From the cell containing the given text, extract its center point as [X, Y] coordinate. 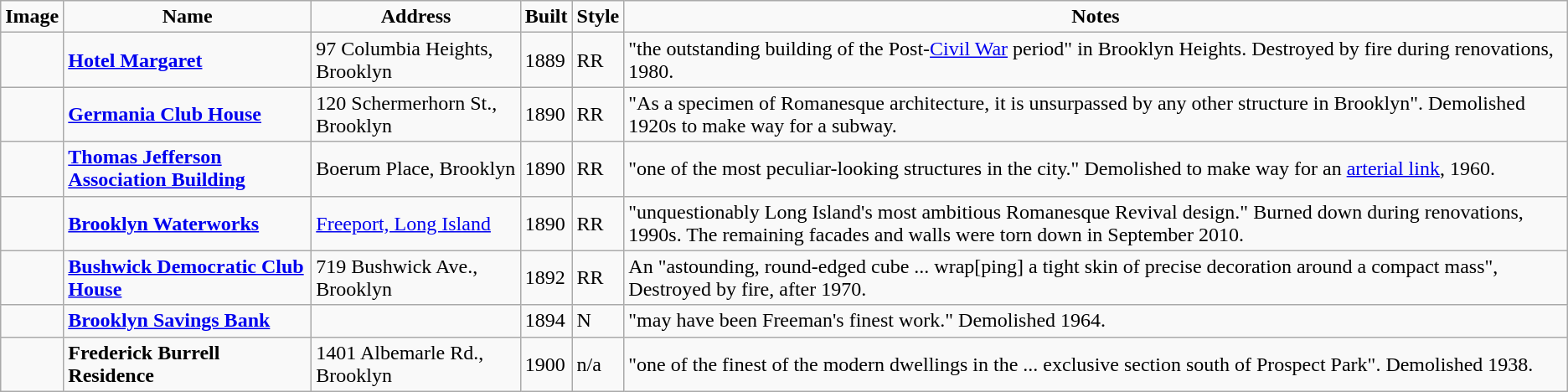
Germania Club House [188, 114]
Address [416, 17]
Image [32, 17]
1900 [546, 364]
Name [188, 17]
"the outstanding building of the Post-Civil War period" in Brooklyn Heights. Destroyed by fire during renovations, 1980. [1096, 60]
"may have been Freeman's finest work." Demolished 1964. [1096, 321]
120 Schermerhorn St., Brooklyn [416, 114]
Notes [1096, 17]
1894 [546, 321]
719 Bushwick Ave., Brooklyn [416, 278]
Style [598, 17]
N [598, 321]
1889 [546, 60]
"As a specimen of Romanesque architecture, it is unsurpassed by any other structure in Brooklyn". Demolished 1920s to make way for a subway. [1096, 114]
Hotel Margaret [188, 60]
Boerum Place, Brooklyn [416, 169]
Brooklyn Waterworks [188, 223]
Freeport, Long Island [416, 223]
n/a [598, 364]
Frederick Burrell Residence [188, 364]
1401 Albemarle Rd., Brooklyn [416, 364]
Thomas Jefferson Association Building [188, 169]
"one of the finest of the modern dwellings in the ... exclusive section south of Prospect Park". Demolished 1938. [1096, 364]
1892 [546, 278]
"one of the most peculiar-looking structures in the city." Demolished to make way for an arterial link, 1960. [1096, 169]
97 Columbia Heights, Brooklyn [416, 60]
Built [546, 17]
Brooklyn Savings Bank [188, 321]
Bushwick Democratic Club House [188, 278]
An "astounding, round-edged cube ... wrap[ping] a tight skin of precise decoration around a compact mass", Destroyed by fire, after 1970. [1096, 278]
